Output the [x, y] coordinate of the center of the cell containing the given text.  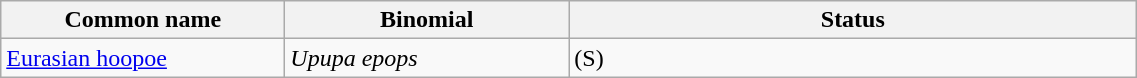
(S) [853, 58]
Binomial [427, 20]
Eurasian hoopoe [143, 58]
Common name [143, 20]
Status [853, 20]
Upupa epops [427, 58]
